Find where the given text appears and provide that cell's center as (X, Y) coordinate. 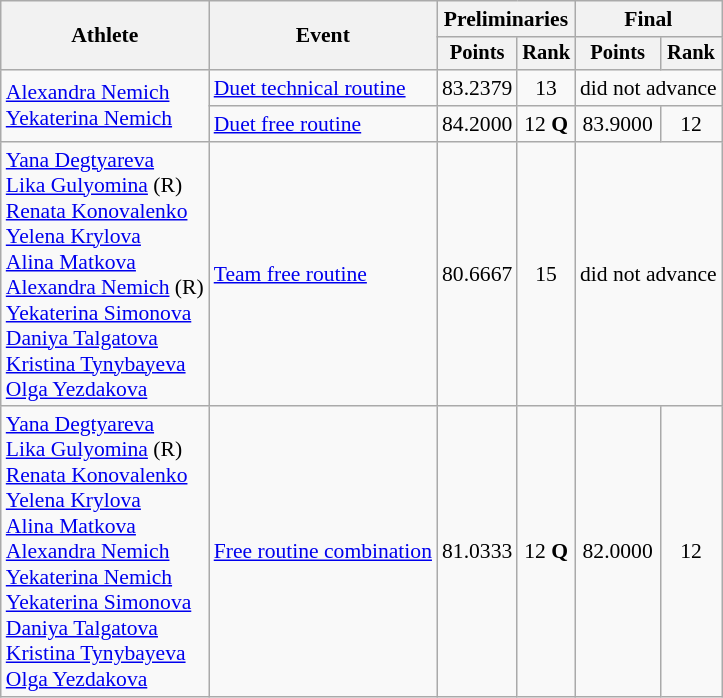
Alexandra NemichYekaterina Nemich (105, 106)
13 (546, 88)
Duet free routine (323, 124)
Duet technical routine (323, 88)
Athlete (105, 36)
81.0333 (477, 552)
Preliminaries (506, 19)
Final (648, 19)
83.2379 (477, 88)
Team free routine (323, 274)
Free routine combination (323, 552)
84.2000 (477, 124)
83.9000 (618, 124)
82.0000 (618, 552)
15 (546, 274)
Event (323, 36)
80.6667 (477, 274)
